Extract the [X, Y] coordinate from the center of the cell holding the provided text.  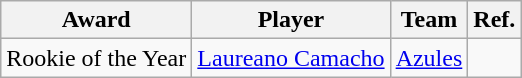
Laureano Camacho [291, 58]
Team [429, 20]
Award [96, 20]
Ref. [494, 20]
Player [291, 20]
Azules [429, 58]
Rookie of the Year [96, 58]
